Return the [X, Y] coordinate for the center point of the cell that contains the specified text.  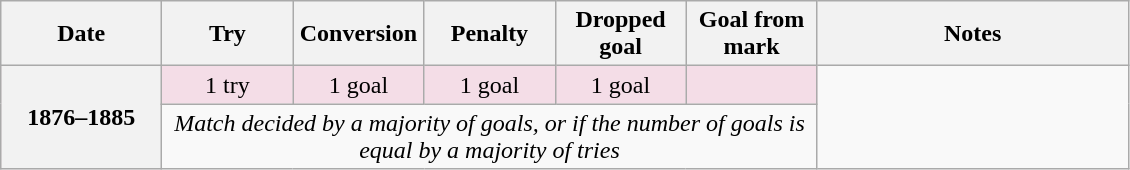
Dropped goal [620, 34]
Conversion [358, 34]
Date [82, 34]
1 try [228, 85]
1876–1885 [82, 118]
Penalty [490, 34]
Notes [972, 34]
Goal from mark [752, 34]
Try [228, 34]
Match decided by a majority of goals, or if the number of goals is equal by a majority of tries [490, 136]
